Scan for the cell matching the given text and deliver its [x, y] coordinate at center. 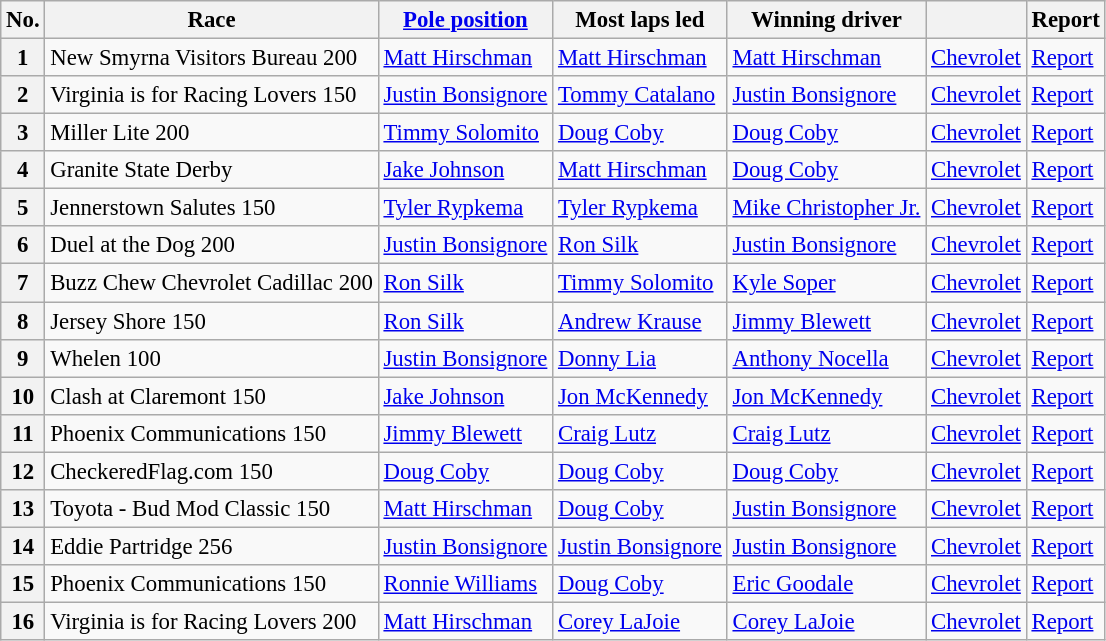
Jersey Shore 150 [212, 321]
Jennerstown Salutes 150 [212, 208]
Tommy Catalano [640, 95]
9 [23, 358]
13 [23, 509]
3 [23, 133]
Anthony Nocella [826, 358]
Miller Lite 200 [212, 133]
8 [23, 321]
Virginia is for Racing Lovers 150 [212, 95]
Whelen 100 [212, 358]
15 [23, 584]
14 [23, 546]
Eddie Partridge 256 [212, 546]
New Smyrna Visitors Bureau 200 [212, 58]
Winning driver [826, 20]
12 [23, 471]
Clash at Claremont 150 [212, 396]
Race [212, 20]
Toyota - Bud Mod Classic 150 [212, 509]
2 [23, 95]
Eric Goodale [826, 584]
4 [23, 170]
6 [23, 245]
5 [23, 208]
Duel at the Dog 200 [212, 245]
1 [23, 58]
No. [23, 20]
Kyle Soper [826, 283]
Virginia is for Racing Lovers 200 [212, 621]
16 [23, 621]
Mike Christopher Jr. [826, 208]
10 [23, 396]
Most laps led [640, 20]
Buzz Chew Chevrolet Cadillac 200 [212, 283]
Pole position [466, 20]
11 [23, 433]
7 [23, 283]
Andrew Krause [640, 321]
CheckeredFlag.com 150 [212, 471]
Ronnie Williams [466, 584]
Granite State Derby [212, 170]
Donny Lia [640, 358]
